Search for the cell housing the specified text and yield its (x, y) center coordinate. 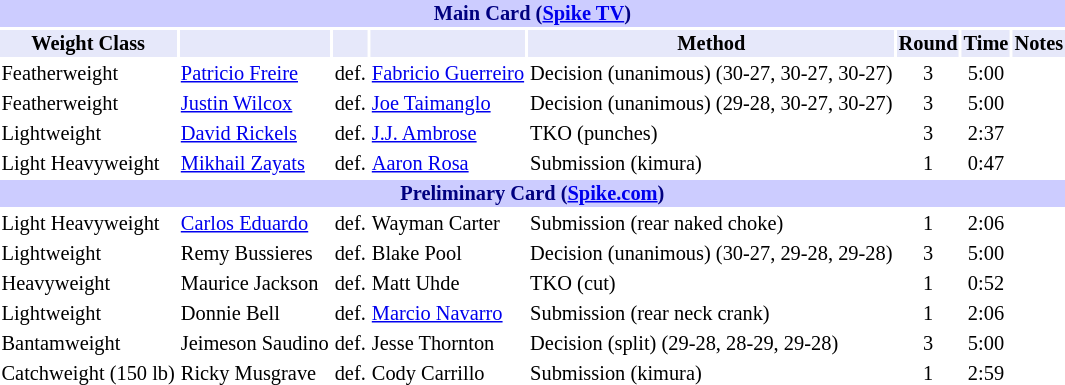
Joe Taimanglo (448, 104)
Remy Bussieres (254, 254)
Submission (kimura) (712, 164)
Jesse Thornton (448, 344)
Round (928, 44)
Decision (split) (29-28, 28-29, 29-28) (712, 344)
Patricio Freire (254, 74)
0:47 (986, 164)
Heavyweight (88, 284)
Blake Pool (448, 254)
Donnie Bell (254, 314)
Carlos Eduardo (254, 224)
Matt Uhde (448, 284)
Method (712, 44)
Decision (unanimous) (30-27, 29-28, 29-28) (712, 254)
Wayman Carter (448, 224)
Justin Wilcox (254, 104)
0:52 (986, 284)
Maurice Jackson (254, 284)
Bantamweight (88, 344)
Submission (rear neck crank) (712, 314)
Preliminary Card (Spike.com) (532, 194)
TKO (cut) (712, 284)
Time (986, 44)
Main Card (Spike TV) (532, 14)
TKO (punches) (712, 134)
Fabricio Guerreiro (448, 74)
J.J. Ambrose (448, 134)
Mikhail Zayats (254, 164)
Decision (unanimous) (29-28, 30-27, 30-27) (712, 104)
Submission (rear naked choke) (712, 224)
Notes (1039, 44)
David Rickels (254, 134)
Jeimeson Saudino (254, 344)
Marcio Navarro (448, 314)
Weight Class (88, 44)
2:37 (986, 134)
Decision (unanimous) (30-27, 30-27, 30-27) (712, 74)
Aaron Rosa (448, 164)
